Pinpoint the cell where the given text exists, returning its [x, y] midpoint coordinate. 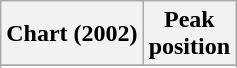
Peak position [189, 34]
Chart (2002) [72, 34]
